From the cell containing the given text, extract its center point as (X, Y) coordinate. 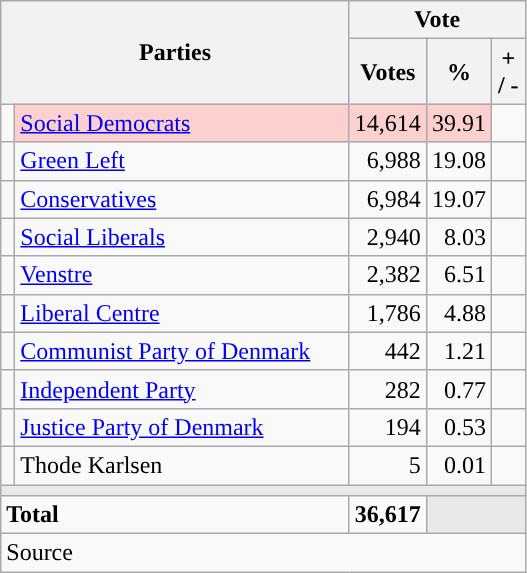
2,382 (388, 275)
194 (388, 427)
8.03 (458, 237)
Justice Party of Denmark (182, 427)
Thode Karlsen (182, 465)
% (458, 72)
Green Left (182, 161)
+ / - (508, 72)
0.53 (458, 427)
282 (388, 389)
Source (263, 553)
Vote (437, 20)
39.91 (458, 123)
Liberal Centre (182, 313)
Social Democrats (182, 123)
1,786 (388, 313)
Parties (176, 52)
2,940 (388, 237)
1.21 (458, 351)
19.08 (458, 161)
5 (388, 465)
Venstre (182, 275)
Votes (388, 72)
0.77 (458, 389)
Communist Party of Denmark (182, 351)
442 (388, 351)
6,984 (388, 199)
0.01 (458, 465)
Total (176, 515)
6,988 (388, 161)
19.07 (458, 199)
36,617 (388, 515)
6.51 (458, 275)
4.88 (458, 313)
Independent Party (182, 389)
Conservatives (182, 199)
Social Liberals (182, 237)
14,614 (388, 123)
